Return [x, y] of the center of cell containing provided text 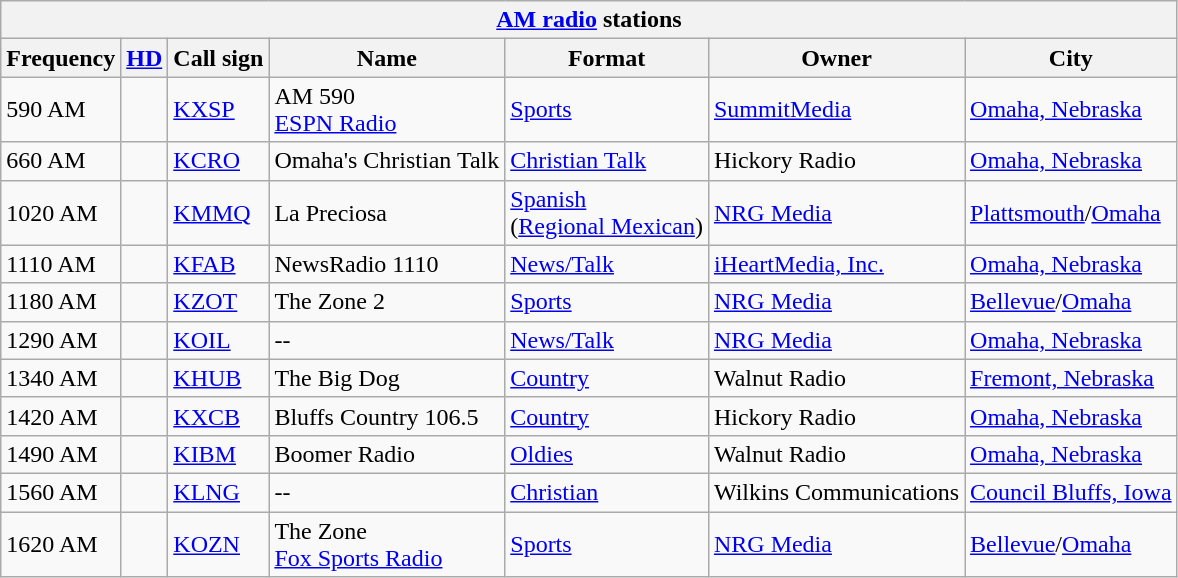
Spanish(Regional Mexican) [607, 212]
NewsRadio 1110 [387, 264]
KXSP [218, 110]
KOZN [218, 544]
Name [387, 58]
The Zone 2 [387, 302]
660 AM [61, 161]
KMMQ [218, 212]
AM 590ESPN Radio [387, 110]
KCRO [218, 161]
KHUB [218, 378]
Format [607, 58]
Bluffs Country 106.5 [387, 416]
KXCB [218, 416]
La Preciosa [387, 212]
KFAB [218, 264]
City [1072, 58]
Oldies [607, 454]
KOIL [218, 340]
1620 AM [61, 544]
Frequency [61, 58]
HD [144, 58]
Boomer Radio [387, 454]
iHeartMedia, Inc. [836, 264]
1560 AM [61, 492]
Omaha's Christian Talk [387, 161]
1180 AM [61, 302]
AM radio stations [589, 20]
1490 AM [61, 454]
Call sign [218, 58]
590 AM [61, 110]
1020 AM [61, 212]
KZOT [218, 302]
1290 AM [61, 340]
Fremont, Nebraska [1072, 378]
Owner [836, 58]
KLNG [218, 492]
The ZoneFox Sports Radio [387, 544]
Christian [607, 492]
SummitMedia [836, 110]
Christian Talk [607, 161]
The Big Dog [387, 378]
Wilkins Communications [836, 492]
1420 AM [61, 416]
KIBM [218, 454]
1110 AM [61, 264]
1340 AM [61, 378]
Council Bluffs, Iowa [1072, 492]
Plattsmouth/Omaha [1072, 212]
